Extract the (x, y) coordinate from the center of the cell holding the provided text.  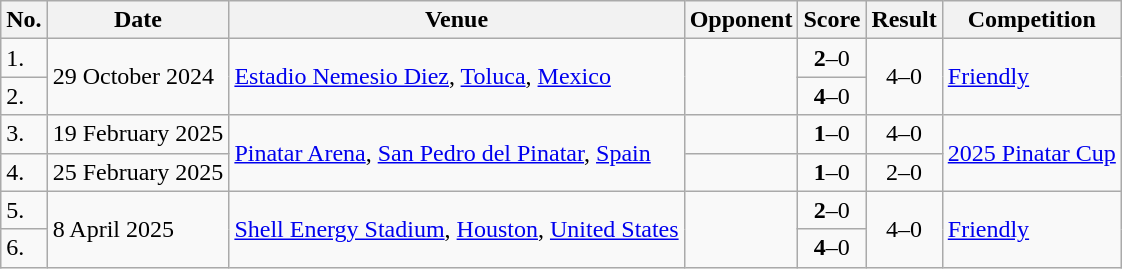
4. (24, 172)
Opponent (741, 20)
5. (24, 210)
29 October 2024 (138, 77)
Result (904, 20)
3. (24, 134)
2. (24, 96)
19 February 2025 (138, 134)
8 April 2025 (138, 229)
25 February 2025 (138, 172)
Score (832, 20)
Estadio Nemesio Diez, Toluca, Mexico (456, 77)
Pinatar Arena, San Pedro del Pinatar, Spain (456, 153)
Competition (1032, 20)
6. (24, 248)
Shell Energy Stadium, Houston, United States (456, 229)
No. (24, 20)
2025 Pinatar Cup (1032, 153)
Date (138, 20)
Venue (456, 20)
1. (24, 58)
